Pinpoint the cell where the given text exists, returning its (x, y) midpoint coordinate. 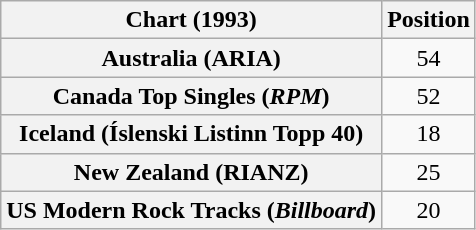
Canada Top Singles (RPM) (192, 96)
25 (429, 172)
20 (429, 210)
US Modern Rock Tracks (Billboard) (192, 210)
Chart (1993) (192, 20)
Australia (ARIA) (192, 58)
52 (429, 96)
New Zealand (RIANZ) (192, 172)
Position (429, 20)
54 (429, 58)
Iceland (Íslenski Listinn Topp 40) (192, 134)
18 (429, 134)
